Return the [X, Y] coordinate for the center point of the cell that contains the specified text.  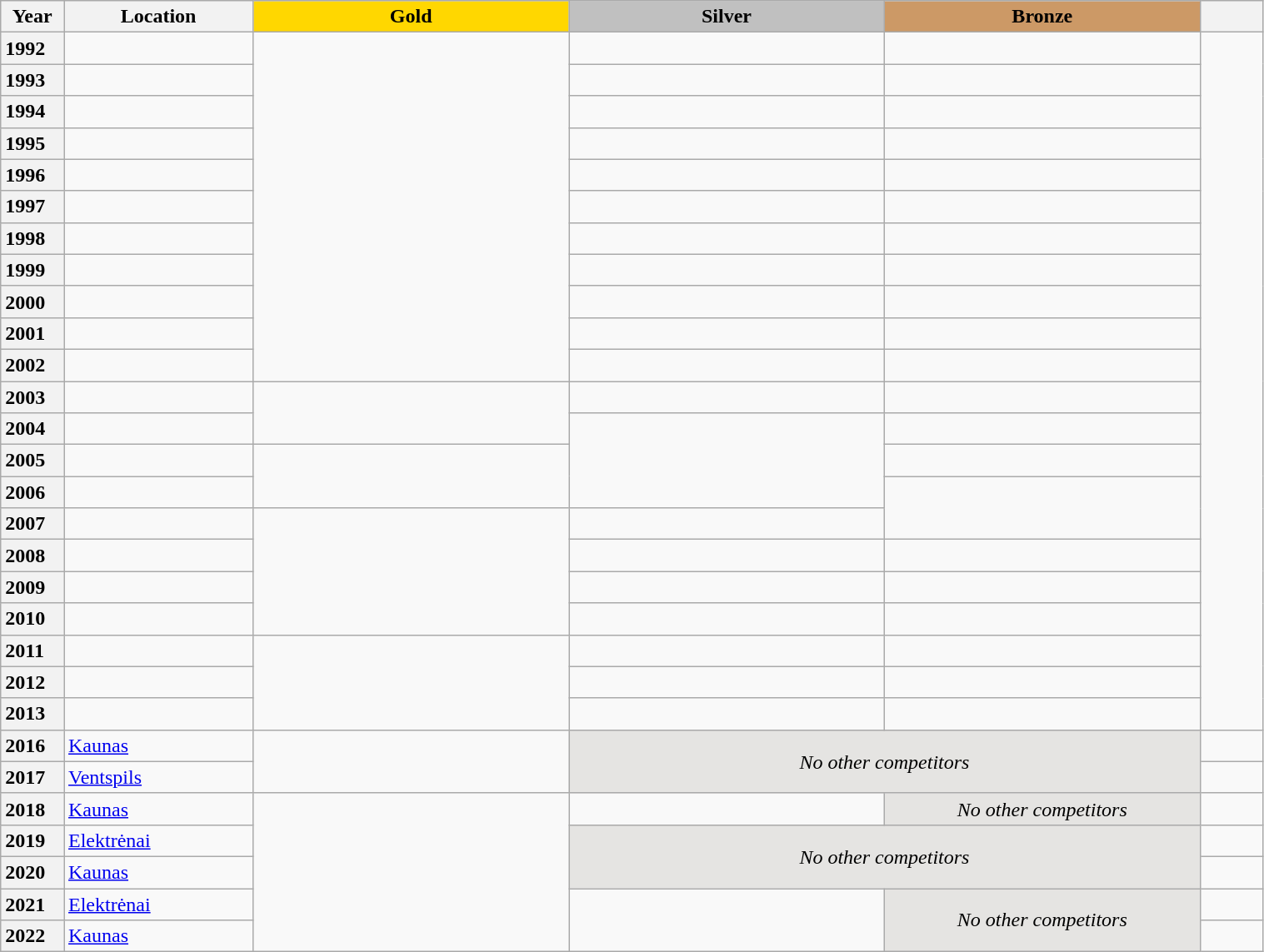
2020 [32, 872]
2016 [32, 745]
2013 [32, 714]
2012 [32, 682]
1992 [32, 48]
2009 [32, 587]
Silver [727, 17]
1994 [32, 112]
2018 [32, 809]
Location [158, 17]
2003 [32, 397]
2000 [32, 302]
1995 [32, 143]
2006 [32, 492]
1997 [32, 207]
2010 [32, 619]
2022 [32, 936]
1993 [32, 80]
Year [32, 17]
2005 [32, 461]
2021 [32, 904]
2019 [32, 840]
2004 [32, 429]
2007 [32, 524]
2017 [32, 777]
1999 [32, 270]
2011 [32, 650]
Gold [412, 17]
1998 [32, 238]
2001 [32, 333]
Ventspils [158, 777]
2008 [32, 556]
Bronze [1042, 17]
1996 [32, 175]
2002 [32, 365]
